Search for the cell housing the specified text and yield its (X, Y) center coordinate. 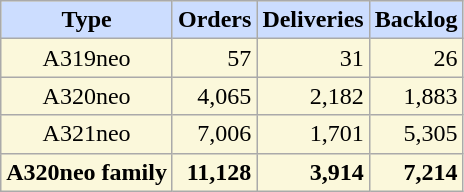
A321neo (87, 134)
26 (416, 58)
1,883 (416, 96)
Deliveries (313, 20)
5,305 (416, 134)
Orders (214, 20)
A320neo family (87, 172)
A319neo (87, 58)
31 (313, 58)
11,128 (214, 172)
Type (87, 20)
4,065 (214, 96)
3,914 (313, 172)
1,701 (313, 134)
2,182 (313, 96)
7,006 (214, 134)
57 (214, 58)
A320neo (87, 96)
7,214 (416, 172)
Backlog (416, 20)
